Capture the cell that displays the provided text and extract its [X, Y] central coordinate. 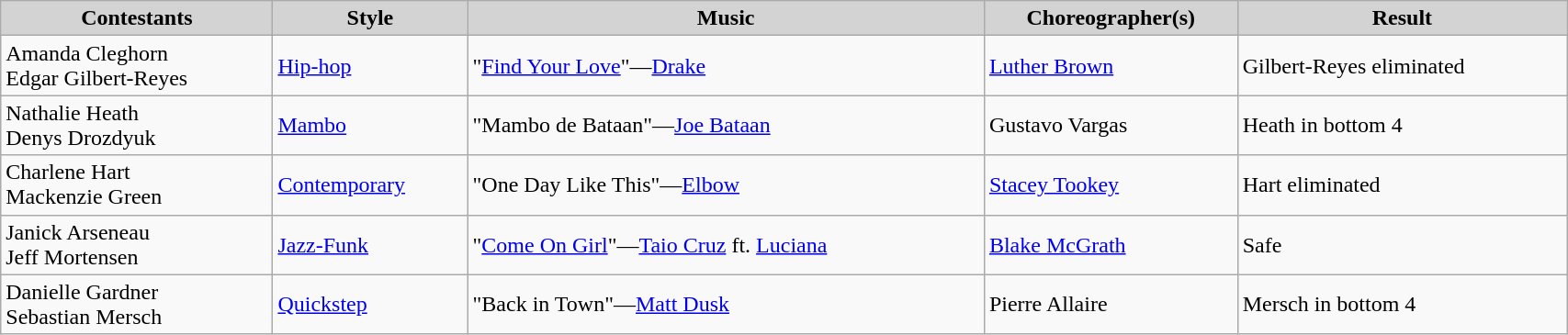
Result [1402, 18]
Pierre Allaire [1111, 305]
Blake McGrath [1111, 244]
Mersch in bottom 4 [1402, 305]
"Find Your Love"—Drake [726, 66]
Safe [1402, 244]
"Back in Town"—Matt Dusk [726, 305]
Janick ArseneauJeff Mortensen [137, 244]
"Mambo de Bataan"—Joe Bataan [726, 125]
Stacey Tookey [1111, 185]
"Come On Girl"—Taio Cruz ft. Luciana [726, 244]
Mambo [370, 125]
Hip-hop [370, 66]
Gustavo Vargas [1111, 125]
Choreographer(s) [1111, 18]
Contestants [137, 18]
"One Day Like This"—Elbow [726, 185]
Nathalie HeathDenys Drozdyuk [137, 125]
Quickstep [370, 305]
Luther Brown [1111, 66]
Heath in bottom 4 [1402, 125]
Music [726, 18]
Jazz-Funk [370, 244]
Style [370, 18]
Hart eliminated [1402, 185]
Gilbert-Reyes eliminated [1402, 66]
Amanda CleghornEdgar Gilbert-Reyes [137, 66]
Contemporary [370, 185]
Danielle GardnerSebastian Mersch [137, 305]
Charlene HartMackenzie Green [137, 185]
